Return [X, Y] of the center of cell containing provided text 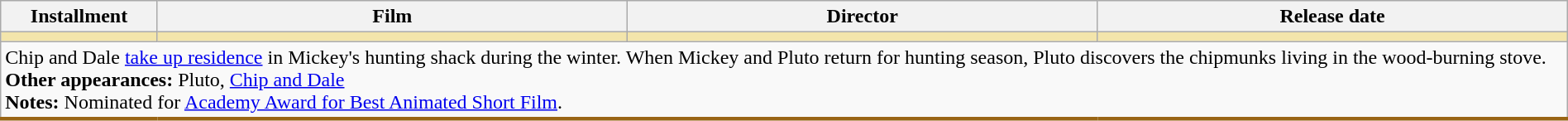
Film [392, 17]
Release date [1332, 17]
Director [863, 17]
Installment [79, 17]
